Identify which cell holds the provided text, then report its (X, Y) central coordinate. 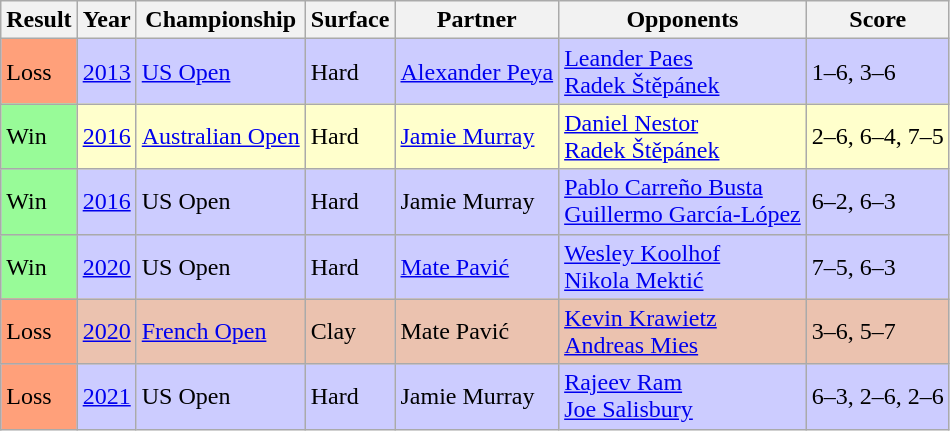
2–6, 6–4, 7–5 (878, 136)
Year (106, 20)
2013 (106, 72)
Championship (220, 20)
Pablo Carreño Busta Guillermo García-López (683, 202)
6–3, 2–6, 2–6 (878, 396)
Partner (477, 20)
Score (878, 20)
6–2, 6–3 (878, 202)
Alexander Peya (477, 72)
Clay (350, 332)
3–6, 5–7 (878, 332)
2021 (106, 396)
Opponents (683, 20)
French Open (220, 332)
7–5, 6–3 (878, 266)
Australian Open (220, 136)
1–6, 3–6 (878, 72)
Daniel Nestor Radek Štěpánek (683, 136)
Rajeev Ram Joe Salisbury (683, 396)
Surface (350, 20)
Kevin Krawietz Andreas Mies (683, 332)
Wesley Koolhof Nikola Mektić (683, 266)
Result (39, 20)
Leander Paes Radek Štěpánek (683, 72)
